Provide the (x, y) coordinate of the cell's center where the given text is located.  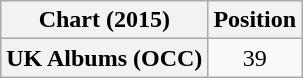
39 (255, 58)
Chart (2015) (104, 20)
UK Albums (OCC) (104, 58)
Position (255, 20)
